Capture the cell that displays the provided text and extract its (X, Y) central coordinate. 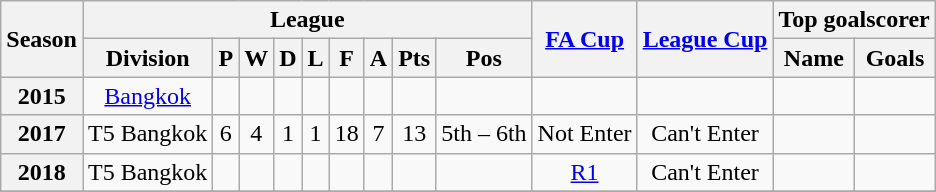
6 (226, 134)
P (226, 58)
Not Enter (584, 134)
F (346, 58)
4 (256, 134)
R1 (584, 172)
5th – 6th (484, 134)
13 (414, 134)
D (288, 58)
7 (378, 134)
FA Cup (584, 39)
2018 (42, 172)
2017 (42, 134)
Season (42, 39)
Name (814, 58)
A (378, 58)
League (307, 20)
18 (346, 134)
Division (147, 58)
W (256, 58)
League Cup (705, 39)
L (316, 58)
Bangkok (147, 96)
Goals (895, 58)
Pos (484, 58)
Top goalscorer (854, 20)
Pts (414, 58)
2015 (42, 96)
